Search for the cell housing the specified text and yield its (x, y) center coordinate. 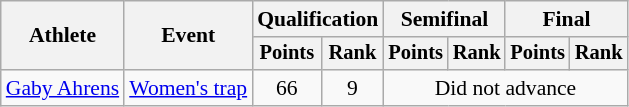
9 (352, 88)
Qualification (318, 19)
Final (566, 19)
66 (286, 88)
Event (188, 36)
Did not advance (505, 88)
Athlete (62, 36)
Women's trap (188, 88)
Semifinal (444, 19)
Gaby Ahrens (62, 88)
